Locate the cell with the specified text and output its [x, y] center coordinate. 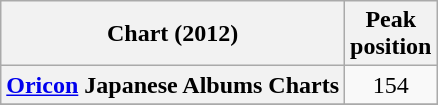
Chart (2012) [173, 34]
154 [391, 85]
Oricon Japanese Albums Charts [173, 85]
Peakposition [391, 34]
